Identify which cell holds the provided text, then report its [x, y] central coordinate. 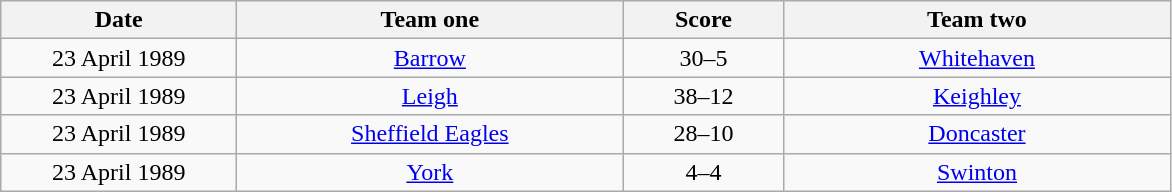
38–12 [704, 96]
4–4 [704, 172]
Sheffield Eagles [430, 134]
Leigh [430, 96]
28–10 [704, 134]
30–5 [704, 58]
Barrow [430, 58]
Whitehaven [977, 58]
Keighley [977, 96]
Doncaster [977, 134]
Date [119, 20]
Score [704, 20]
York [430, 172]
Team one [430, 20]
Swinton [977, 172]
Team two [977, 20]
